Identify which cell holds the provided text, then report its (x, y) central coordinate. 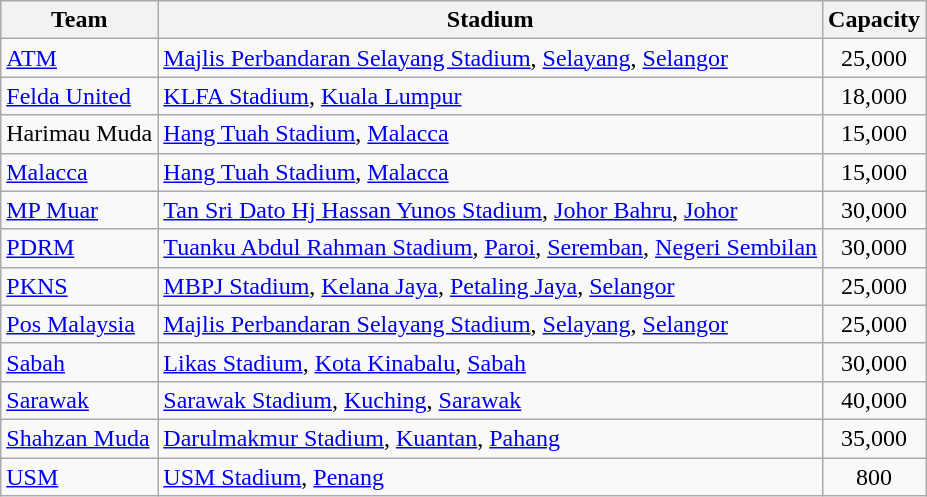
Capacity (874, 20)
Tuanku Abdul Rahman Stadium, Paroi, Seremban, Negeri Sembilan (490, 248)
MBPJ Stadium, Kelana Jaya, Petaling Jaya, Selangor (490, 286)
800 (874, 477)
18,000 (874, 96)
Team (80, 20)
Darulmakmur Stadium, Kuantan, Pahang (490, 438)
Likas Stadium, Kota Kinabalu, Sabah (490, 362)
USM Stadium, Penang (490, 477)
Malacca (80, 172)
Harimau Muda (80, 134)
Felda United (80, 96)
Sarawak Stadium, Kuching, Sarawak (490, 400)
Tan Sri Dato Hj Hassan Yunos Stadium, Johor Bahru, Johor (490, 210)
ATM (80, 58)
40,000 (874, 400)
35,000 (874, 438)
Shahzan Muda (80, 438)
USM (80, 477)
Stadium (490, 20)
Sarawak (80, 400)
KLFA Stadium, Kuala Lumpur (490, 96)
Sabah (80, 362)
PDRM (80, 248)
PKNS (80, 286)
Pos Malaysia (80, 324)
MP Muar (80, 210)
